Search for the cell housing the specified text and yield its (x, y) center coordinate. 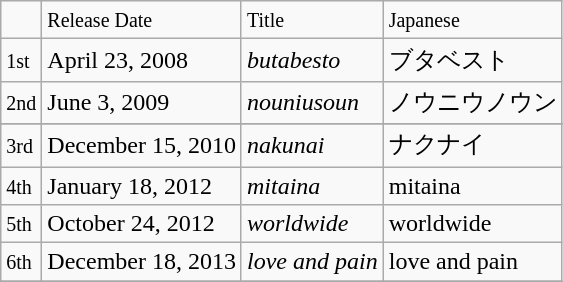
Release Date (142, 20)
December 18, 2013 (142, 262)
1st (22, 60)
nouniusoun (312, 102)
butabesto (312, 60)
December 15, 2010 (142, 146)
ブタベスト (472, 60)
3rd (22, 146)
Title (312, 20)
ナクナイ (472, 146)
4th (22, 185)
April 23, 2008 (142, 60)
5th (22, 224)
October 24, 2012 (142, 224)
2nd (22, 102)
ノウニウノウン (472, 102)
Japanese (472, 20)
6th (22, 262)
June 3, 2009 (142, 102)
January 18, 2012 (142, 185)
nakunai (312, 146)
